Scan for the cell matching the given text and deliver its (X, Y) coordinate at center. 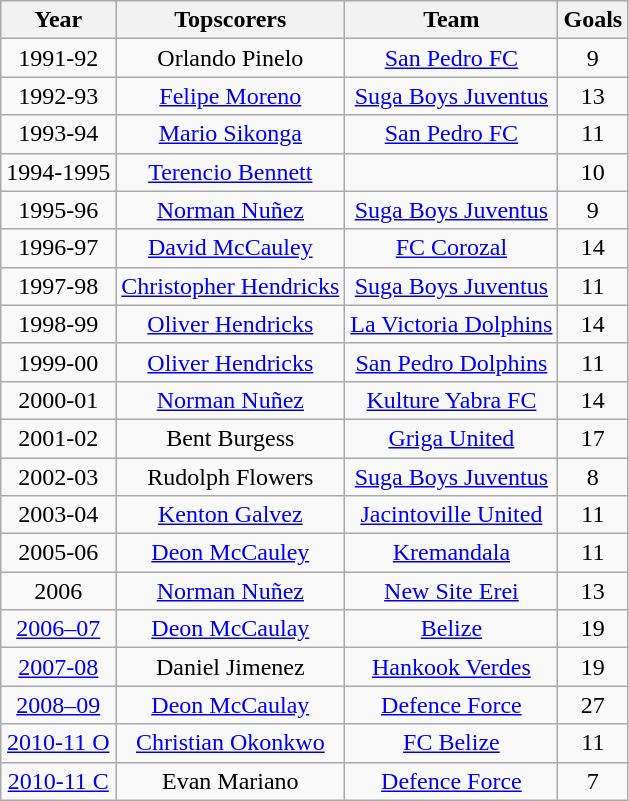
Goals (593, 20)
Belize (452, 629)
2007-08 (58, 667)
1991-92 (58, 58)
Terencio Bennett (230, 172)
1999-00 (58, 362)
FC Corozal (452, 248)
2010-11 O (58, 743)
La Victoria Dolphins (452, 324)
Griga United (452, 438)
1994-1995 (58, 172)
17 (593, 438)
7 (593, 781)
2006 (58, 591)
2010-11 C (58, 781)
Year (58, 20)
2008–09 (58, 705)
27 (593, 705)
Jacintoville United (452, 515)
2005-06 (58, 553)
Evan Mariano (230, 781)
Orlando Pinelo (230, 58)
10 (593, 172)
Felipe Moreno (230, 96)
8 (593, 477)
Hankook Verdes (452, 667)
Kulture Yabra FC (452, 400)
1998-99 (58, 324)
2006–07 (58, 629)
Topscorers (230, 20)
1997-98 (58, 286)
Christopher Hendricks (230, 286)
Mario Sikonga (230, 134)
2003-04 (58, 515)
Christian Okonkwo (230, 743)
1996-97 (58, 248)
David McCauley (230, 248)
FC Belize (452, 743)
Rudolph Flowers (230, 477)
2002-03 (58, 477)
1993-94 (58, 134)
1992-93 (58, 96)
San Pedro Dolphins (452, 362)
2000-01 (58, 400)
Team (452, 20)
1995-96 (58, 210)
Deon McCauley (230, 553)
Bent Burgess (230, 438)
Daniel Jimenez (230, 667)
2001-02 (58, 438)
Kremandala (452, 553)
New Site Erei (452, 591)
Kenton Galvez (230, 515)
